Pinpoint the cell where the given text exists, returning its [x, y] midpoint coordinate. 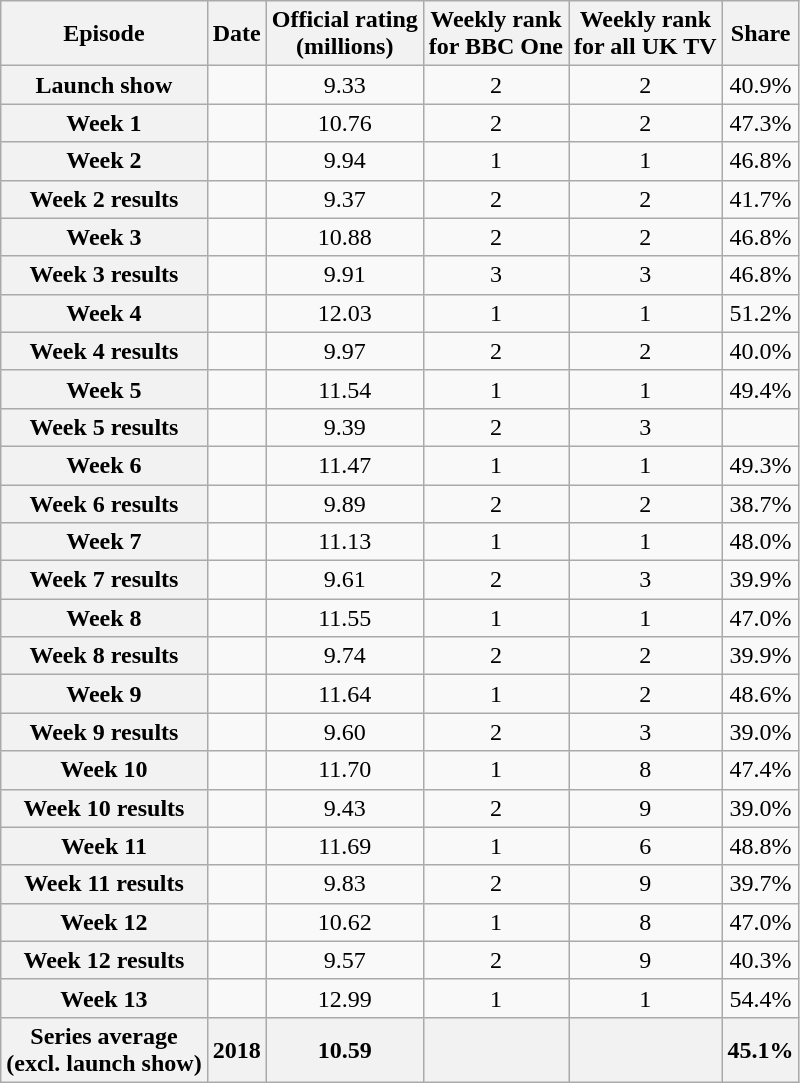
9.37 [344, 199]
Week 5 results [104, 427]
Week 6 [104, 465]
51.2% [760, 313]
10.59 [344, 1050]
11.69 [344, 846]
Official rating(millions) [344, 34]
11.70 [344, 770]
Week 11 [104, 846]
11.64 [344, 694]
Week 8 [104, 618]
Week 6 results [104, 503]
9.57 [344, 960]
Week 5 [104, 389]
9.33 [344, 85]
Week 3 results [104, 275]
9.89 [344, 503]
48.6% [760, 694]
10.62 [344, 922]
Week 12 results [104, 960]
39.7% [760, 884]
2018 [236, 1050]
Week 11 results [104, 884]
11.54 [344, 389]
11.13 [344, 542]
Week 9 [104, 694]
9.60 [344, 732]
Week 7 results [104, 580]
Date [236, 34]
12.03 [344, 313]
38.7% [760, 503]
40.9% [760, 85]
9.61 [344, 580]
54.4% [760, 998]
10.88 [344, 237]
Week 7 [104, 542]
Week 2 results [104, 199]
Launch show [104, 85]
9.91 [344, 275]
9.74 [344, 656]
Series average(excl. launch show) [104, 1050]
9.97 [344, 351]
49.4% [760, 389]
41.7% [760, 199]
47.3% [760, 123]
9.83 [344, 884]
Week 10 results [104, 808]
48.0% [760, 542]
Weekly rankfor all UK TV [646, 34]
11.55 [344, 618]
Episode [104, 34]
Week 8 results [104, 656]
6 [646, 846]
11.47 [344, 465]
Weekly rankfor BBC One [496, 34]
9.39 [344, 427]
40.0% [760, 351]
Week 4 [104, 313]
Week 13 [104, 998]
Week 10 [104, 770]
48.8% [760, 846]
Week 1 [104, 123]
47.4% [760, 770]
Week 4 results [104, 351]
12.99 [344, 998]
9.94 [344, 161]
Share [760, 34]
10.76 [344, 123]
45.1% [760, 1050]
Week 2 [104, 161]
49.3% [760, 465]
Week 12 [104, 922]
9.43 [344, 808]
Week 3 [104, 237]
Week 9 results [104, 732]
40.3% [760, 960]
